Determine the [x, y] coordinate at the center of the cell enclosing the given text.  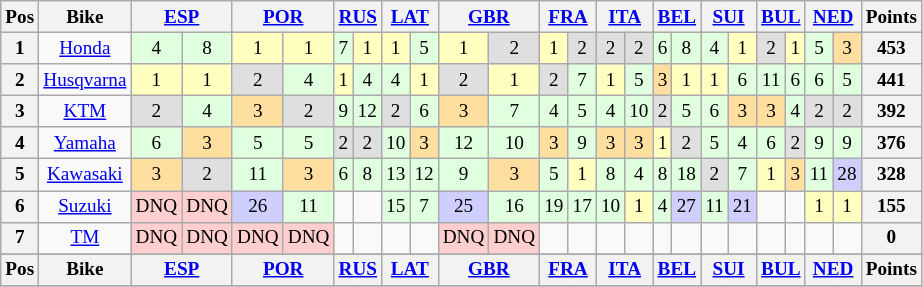
155 [891, 206]
27 [686, 206]
Suzuki [85, 206]
328 [891, 175]
441 [891, 80]
21 [742, 206]
Honda [85, 48]
16 [514, 206]
15 [396, 206]
376 [891, 143]
Husqvarna [85, 80]
26 [258, 206]
TM [85, 238]
Yamaha [85, 143]
392 [891, 111]
17 [582, 206]
Kawasaki [85, 175]
18 [686, 175]
13 [396, 175]
KTM [85, 111]
453 [891, 48]
28 [847, 175]
19 [554, 206]
0 [891, 238]
25 [464, 206]
